Identify which cell holds the provided text, then report its [X, Y] central coordinate. 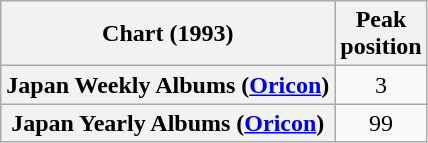
Japan Weekly Albums (Oricon) [168, 85]
Japan Yearly Albums (Oricon) [168, 123]
3 [381, 85]
99 [381, 123]
Peakposition [381, 34]
Chart (1993) [168, 34]
